Capture the cell that displays the provided text and extract its [x, y] central coordinate. 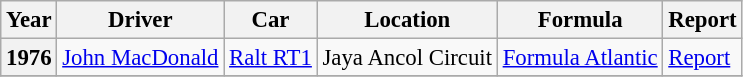
John MacDonald [140, 58]
Location [407, 20]
Formula [580, 20]
Jaya Ancol Circuit [407, 58]
Formula Atlantic [580, 58]
Ralt RT1 [270, 58]
Car [270, 20]
Year [29, 20]
1976 [29, 58]
Driver [140, 20]
